Provide the (x, y) coordinate of the cell's center where the given text is located.  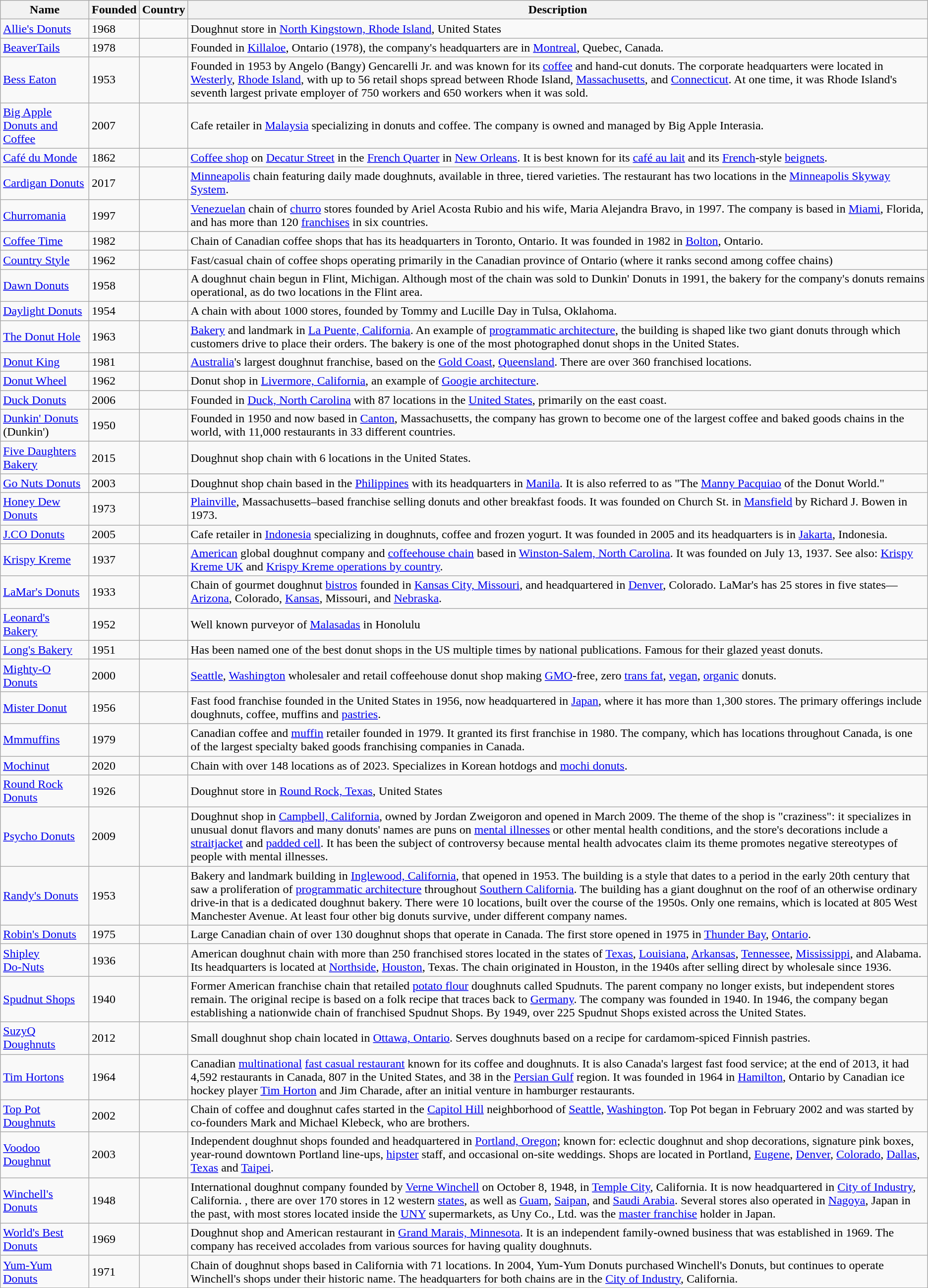
Voodoo Doughnut (45, 1155)
1936 (114, 960)
Top Pot Doughnuts (45, 1116)
1981 (114, 362)
Yum-Yum Donuts (45, 1272)
Dawn Donuts (45, 285)
Churromania (45, 215)
1940 (114, 999)
Mochinut (45, 766)
Cafe retailer in Indonesia specializing in doughnuts, coffee and frozen yogurt. It was founded in 2005 and its headquarters is in Jakarta, Indonesia. (558, 534)
Cardigan Donuts (45, 183)
Australia's largest doughnut franchise, based on the Gold Coast, Queensland. There are over 360 franchised locations. (558, 362)
LaMar's Donuts (45, 592)
1862 (114, 158)
Founded (114, 10)
Tim Hortons (45, 1077)
BeaverTails (45, 48)
Randy's Donuts (45, 896)
1969 (114, 1239)
1937 (114, 560)
2012 (114, 1038)
Duck Donuts (45, 400)
1964 (114, 1077)
Coffee Time (45, 241)
1971 (114, 1272)
ShipleyDo-Nuts (45, 960)
Allie's Donuts (45, 29)
1952 (114, 624)
Name (45, 10)
Donut King (45, 362)
1933 (114, 592)
1958 (114, 285)
Mister Donut (45, 708)
World's Best Donuts (45, 1239)
Five Daughters Bakery (45, 458)
Robin's Donuts (45, 935)
Founded in Duck, North Carolina with 87 locations in the United States, primarily on the east coast. (558, 400)
1982 (114, 241)
Daylight Donuts (45, 311)
Doughnut shop chain with 6 locations in the United States. (558, 458)
The Donut Hole (45, 336)
1950 (114, 425)
1975 (114, 935)
Round Rock Donuts (45, 791)
1968 (114, 29)
2017 (114, 183)
1997 (114, 215)
Spudnut Shops (45, 999)
Doughnut store in North Kingstown, Rhode Island, United States (558, 29)
Mmmuffins (45, 739)
Doughnut shop chain based in the Philippines with its headquarters in Manila. It is also referred to as "The Manny Pacquiao of the Donut World." (558, 483)
2015 (114, 458)
J.CO Donuts (45, 534)
1956 (114, 708)
Has been named one of the best donut shops in the US multiple times by national publications. Famous for their glazed yeast donuts. (558, 650)
Leonard's Bakery (45, 624)
Krispy Kreme (45, 560)
Country (164, 10)
Fast/casual chain of coffee shops operating primarily in the Canadian province of Ontario (where it ranks second among coffee chains) (558, 260)
Cafe retailer in Malaysia specializing in donuts and coffee. The company is owned and managed by Big Apple Interasia. (558, 125)
Well known purveyor of Malasadas in Honolulu (558, 624)
Description (558, 10)
Coffee shop on Decatur Street in the French Quarter in New Orleans. It is best known for its café au lait and its French-style beignets. (558, 158)
Founded in Killaloe, Ontario (1978), the company's headquarters are in Montreal, Quebec, Canada. (558, 48)
Country Style (45, 260)
1978 (114, 48)
2005 (114, 534)
Long's Bakery (45, 650)
2006 (114, 400)
2009 (114, 837)
Mighty-O Donuts (45, 675)
Doughnut store in Round Rock, Texas, United States (558, 791)
Donut Wheel (45, 381)
Dunkin' Donuts (Dunkin') (45, 425)
1963 (114, 336)
A chain with about 1000 stores, founded by Tommy and Lucille Day in Tulsa, Oklahoma. (558, 311)
1951 (114, 650)
Seattle, Washington wholesaler and retail coffeehouse donut shop making GMO-free, zero trans fat, vegan, organic donuts. (558, 675)
Honey Dew Donuts (45, 508)
SuzyQ Doughnuts (45, 1038)
Psycho Donuts (45, 837)
Chain of Canadian coffee shops that has its headquarters in Toronto, Ontario. It was founded in 1982 in Bolton, Ontario. (558, 241)
1979 (114, 739)
1954 (114, 311)
2007 (114, 125)
1948 (114, 1200)
1926 (114, 791)
2020 (114, 766)
Bess Eaton (45, 80)
1973 (114, 508)
Small doughnut shop chain located in Ottawa, Ontario. Serves doughnuts based on a recipe for cardamom-spiced Finnish pastries. (558, 1038)
Big Apple Donuts and Coffee (45, 125)
Café du Monde (45, 158)
2002 (114, 1116)
Winchell's Donuts (45, 1200)
Large Canadian chain of over 130 doughnut shops that operate in Canada. The first store opened in 1975 in Thunder Bay, Ontario. (558, 935)
Chain with over 148 locations as of 2023. Specializes in Korean hotdogs and mochi donuts. (558, 766)
Donut shop in Livermore, California, an example of Googie architecture. (558, 381)
2000 (114, 675)
Go Nuts Donuts (45, 483)
